Find where the given text appears and provide that cell's center as [X, Y] coordinate. 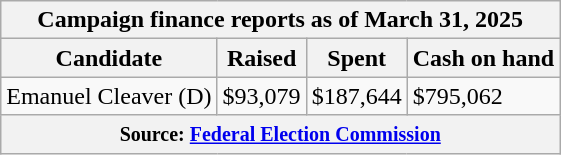
Cash on hand [483, 58]
Source: Federal Election Commission [280, 134]
$187,644 [356, 96]
Spent [356, 58]
Candidate [109, 58]
$795,062 [483, 96]
Campaign finance reports as of March 31, 2025 [280, 20]
Emanuel Cleaver (D) [109, 96]
$93,079 [262, 96]
Raised [262, 58]
